Determine the [X, Y] coordinate at the center of the cell enclosing the given text.  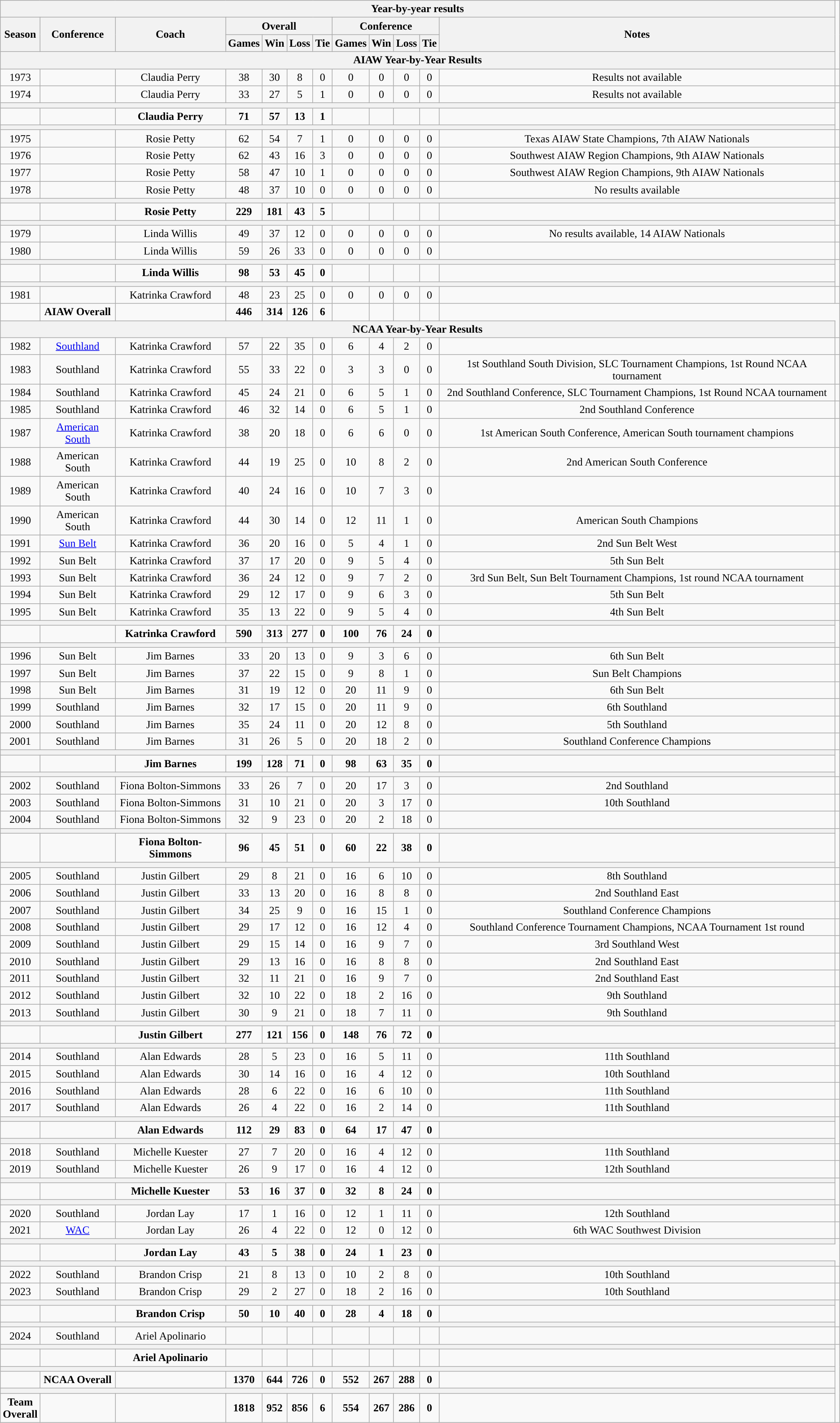
1999 [20, 707]
554 [351, 1408]
54 [275, 138]
1995 [20, 612]
552 [351, 1380]
1998 [20, 690]
64 [351, 1130]
1988 [20, 462]
1984 [20, 392]
112 [244, 1130]
2016 [20, 1091]
2019 [20, 1169]
1979 [20, 234]
46 [244, 409]
229 [244, 212]
1370 [244, 1380]
Texas AIAW State Champions, 7th AIAW Nationals [637, 138]
No results available [637, 190]
1975 [20, 138]
2017 [20, 1108]
5th Southland [637, 724]
8th Southland [637, 876]
590 [244, 634]
2013 [20, 1013]
2000 [20, 724]
1987 [20, 433]
1980 [20, 251]
49 [244, 234]
314 [275, 312]
1989 [20, 491]
3rd Sun Belt, Sun Belt Tournament Champions, 1st round NCAA tournament [637, 578]
Year-by-year results [417, 9]
286 [407, 1408]
1993 [20, 578]
63 [381, 764]
2011 [20, 979]
1978 [20, 190]
2nd Southland Conference, SLC Tournament Champions, 1st Round NCAA tournament [637, 392]
6th Southland [637, 707]
148 [351, 1035]
2nd Sun Belt West [637, 544]
American South Champions [637, 521]
2018 [20, 1152]
Overall [279, 26]
AIAW Overall [78, 312]
1976 [20, 155]
181 [275, 212]
TeamOverall [20, 1408]
No results available, 14 AIAW Nationals [637, 234]
1st Southland South Division, SLC Tournament Champions, 1st Round NCAA tournament [637, 369]
2006 [20, 893]
1985 [20, 409]
2009 [20, 944]
2014 [20, 1057]
2015 [20, 1074]
60 [351, 848]
Notes [637, 35]
83 [300, 1130]
2007 [20, 910]
6th WAC Southwest Division [637, 1230]
126 [300, 312]
WAC [78, 1230]
2002 [20, 786]
313 [275, 634]
156 [300, 1035]
NCAA Overall [78, 1380]
3rd Southland West [637, 944]
1994 [20, 595]
2003 [20, 803]
2024 [20, 1335]
NCAA Year-by-Year Results [417, 329]
72 [407, 1035]
58 [244, 172]
2008 [20, 927]
55 [244, 369]
1997 [20, 673]
96 [244, 848]
4th Sun Belt [637, 612]
1973 [20, 77]
1992 [20, 561]
2001 [20, 742]
1983 [20, 369]
1996 [20, 656]
1982 [20, 346]
100 [351, 634]
952 [275, 1408]
1990 [20, 521]
726 [300, 1380]
2022 [20, 1274]
2nd Southland [637, 786]
856 [300, 1408]
Season [20, 35]
51 [300, 848]
2012 [20, 996]
2004 [20, 820]
2023 [20, 1291]
2nd Southland Conference [637, 409]
2nd American South Conference [637, 462]
2005 [20, 876]
59 [244, 251]
34 [244, 910]
1818 [244, 1408]
2021 [20, 1230]
288 [407, 1380]
Southland Conference Tournament Champions, NCAA Tournament 1st round [637, 927]
2010 [20, 961]
1st American South Conference, American South tournament champions [637, 433]
644 [275, 1380]
Sun Belt Champions [637, 673]
1981 [20, 295]
199 [244, 764]
50 [244, 1313]
1977 [20, 172]
AIAW Year-by-Year Results [417, 60]
1991 [20, 544]
1974 [20, 94]
121 [275, 1035]
Coach [171, 35]
2020 [20, 1213]
446 [244, 312]
128 [275, 764]
